Return [x, y] of the center of cell containing provided text 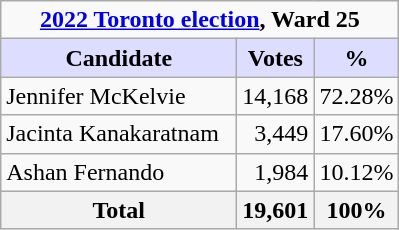
Jennifer McKelvie [119, 96]
19,601 [276, 210]
100% [356, 210]
14,168 [276, 96]
Jacinta Kanakaratnam [119, 134]
3,449 [276, 134]
Votes [276, 58]
72.28% [356, 96]
Ashan Fernando [119, 172]
Candidate [119, 58]
Total [119, 210]
% [356, 58]
17.60% [356, 134]
1,984 [276, 172]
10.12% [356, 172]
2022 Toronto election, Ward 25 [200, 20]
